For the text-containing cell, return its midpoint in [x, y] coordinate format. 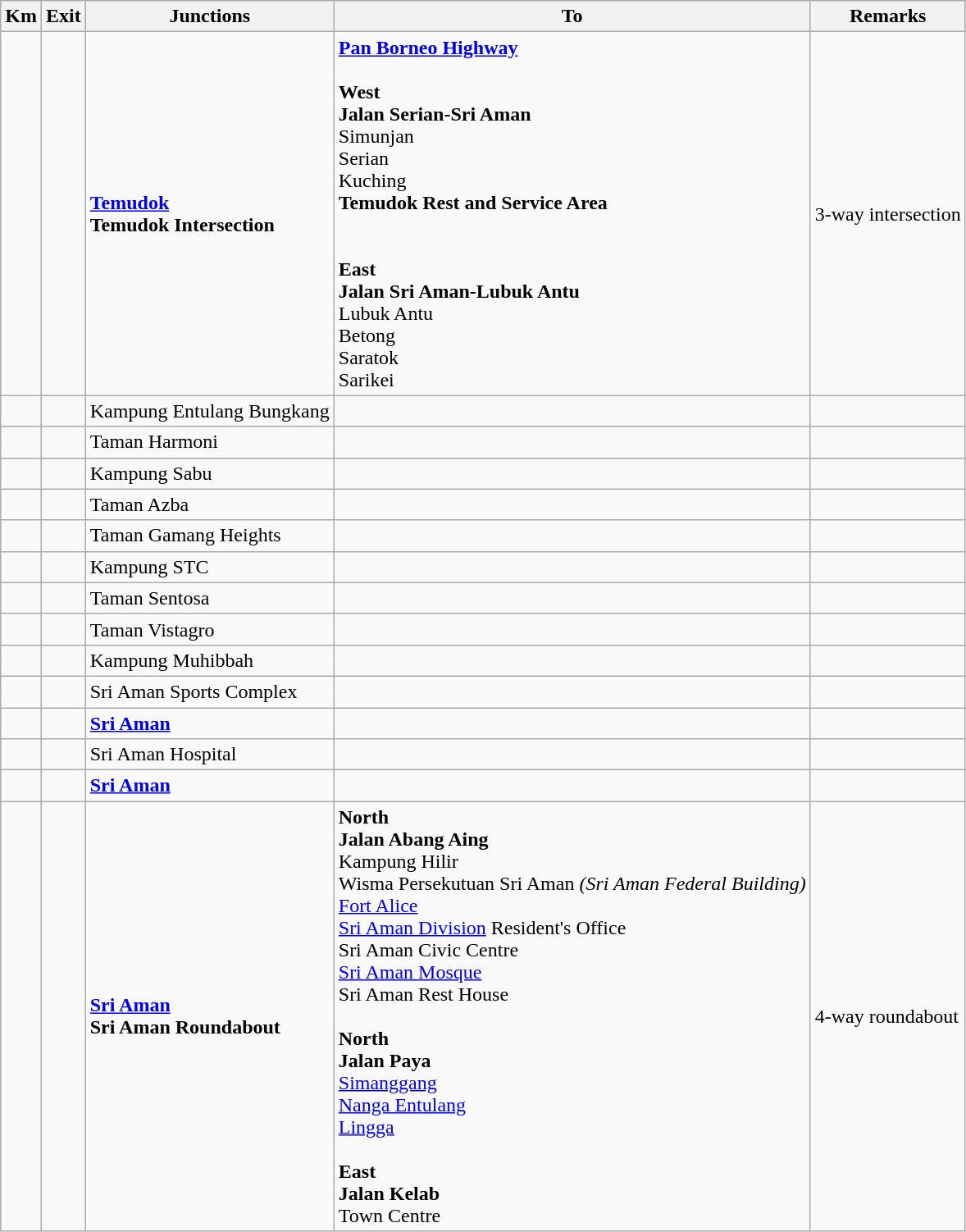
Taman Sentosa [210, 598]
Taman Vistagro [210, 629]
To [572, 16]
Sri AmanSri Aman Roundabout [210, 1016]
Junctions [210, 16]
Kampung STC [210, 567]
Sri Aman Sports Complex [210, 691]
Taman Azba [210, 504]
Remarks [887, 16]
Kampung Muhibbah [210, 660]
Kampung Sabu [210, 473]
Kampung Entulang Bungkang [210, 411]
TemudokTemudok Intersection [210, 213]
3-way intersection [887, 213]
4-way roundabout [887, 1016]
Taman Gamang Heights [210, 536]
Km [21, 16]
Sri Aman Hospital [210, 755]
Taman Harmoni [210, 442]
Exit [63, 16]
